Output the [x, y] coordinate of the center of the cell containing the given text.  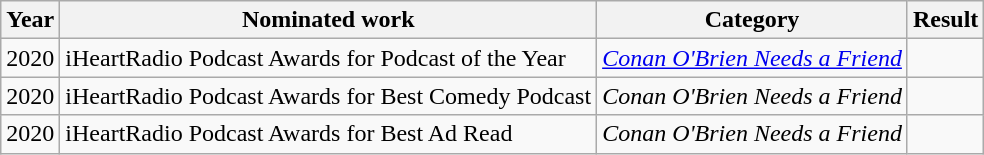
Result [945, 20]
iHeartRadio Podcast Awards for Podcast of the Year [328, 58]
Category [752, 20]
Nominated work [328, 20]
Year [30, 20]
iHeartRadio Podcast Awards for Best Comedy Podcast [328, 96]
iHeartRadio Podcast Awards for Best Ad Read [328, 134]
